Output the [X, Y] coordinate of the center of the cell containing the given text.  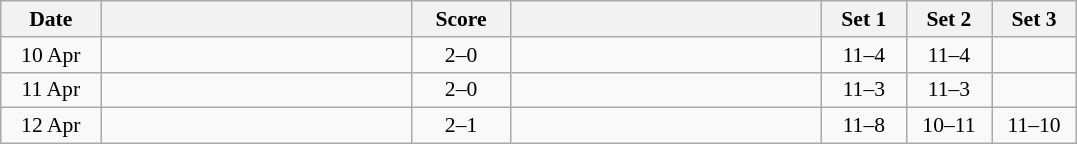
11 Apr [51, 90]
10–11 [948, 126]
12 Apr [51, 126]
11–10 [1034, 126]
11–8 [864, 126]
10 Apr [51, 55]
Set 2 [948, 19]
Set 3 [1034, 19]
2–1 [461, 126]
Set 1 [864, 19]
Date [51, 19]
Score [461, 19]
